Provide the (X, Y) coordinate of the cell's center where the given text is located.  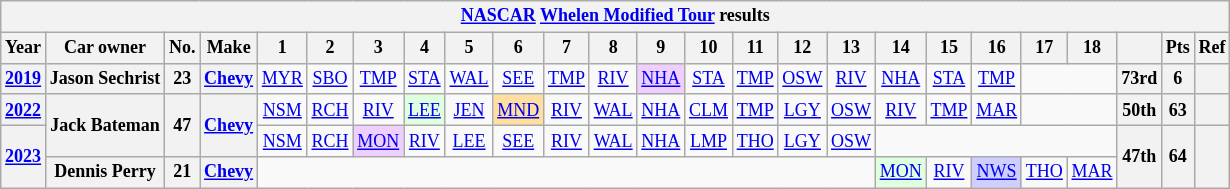
MYR (282, 78)
Car owner (104, 48)
2 (330, 48)
4 (425, 48)
5 (469, 48)
7 (567, 48)
MND (518, 110)
3 (378, 48)
17 (1044, 48)
50th (1140, 110)
1 (282, 48)
9 (661, 48)
47 (182, 125)
18 (1092, 48)
23 (182, 78)
13 (852, 48)
JEN (469, 110)
2019 (24, 78)
2022 (24, 110)
Year (24, 48)
47th (1140, 156)
16 (997, 48)
63 (1178, 110)
Make (229, 48)
NWS (997, 172)
CLM (709, 110)
Jack Bateman (104, 125)
8 (613, 48)
73rd (1140, 78)
15 (949, 48)
LMP (709, 140)
Dennis Perry (104, 172)
Pts (1178, 48)
2023 (24, 156)
NASCAR Whelen Modified Tour results (616, 16)
21 (182, 172)
11 (755, 48)
14 (900, 48)
SBO (330, 78)
No. (182, 48)
64 (1178, 156)
12 (802, 48)
Jason Sechrist (104, 78)
Ref (1212, 48)
10 (709, 48)
